Locate the cell with the specified text and output its [x, y] center coordinate. 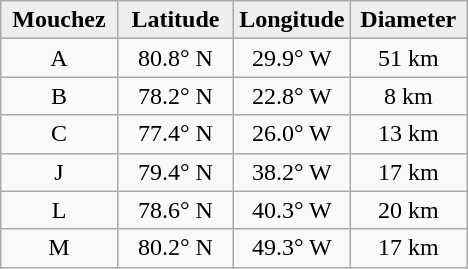
51 km [408, 58]
79.4° N [175, 172]
80.8° N [175, 58]
29.9° W [292, 58]
80.2° N [175, 248]
J [59, 172]
A [59, 58]
49.3° W [292, 248]
8 km [408, 96]
20 km [408, 210]
78.6° N [175, 210]
22.8° W [292, 96]
L [59, 210]
38.2° W [292, 172]
Diameter [408, 20]
77.4° N [175, 134]
26.0° W [292, 134]
Latitude [175, 20]
B [59, 96]
78.2° N [175, 96]
Longitude [292, 20]
13 km [408, 134]
C [59, 134]
Mouchez [59, 20]
M [59, 248]
40.3° W [292, 210]
